Extract the [X, Y] coordinate from the center of the cell holding the provided text.  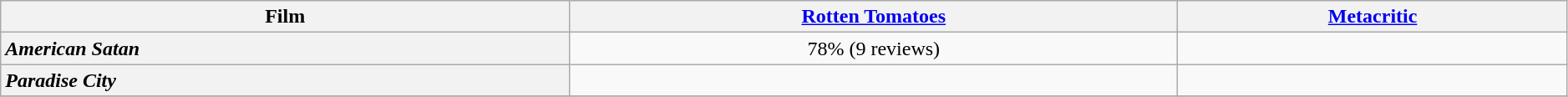
Metacritic [1373, 17]
Rotten Tomatoes [874, 17]
Paradise City [286, 80]
78% (9 reviews) [874, 48]
Film [286, 17]
American Satan [286, 48]
